From the cell containing the given text, extract its center point as (X, Y) coordinate. 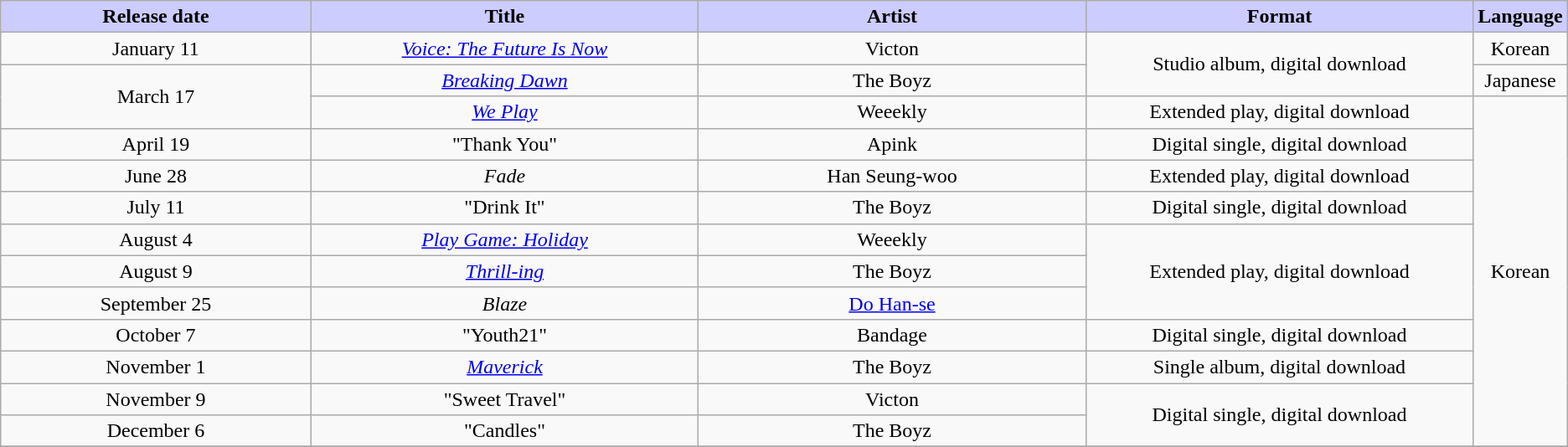
"Drink It" (504, 208)
Voice: The Future Is Now (504, 49)
Thrill-ing (504, 271)
March 17 (156, 96)
Apink (892, 144)
Single album, digital download (1280, 367)
Maverick (504, 367)
"Youth21" (504, 335)
October 7 (156, 335)
Breaking Dawn (504, 80)
Play Game: Holiday (504, 239)
Language (1520, 17)
Release date (156, 17)
Han Seung-woo (892, 176)
December 6 (156, 431)
We Play (504, 112)
August 4 (156, 239)
April 19 (156, 144)
Do Han-se (892, 303)
November 1 (156, 367)
July 11 (156, 208)
January 11 (156, 49)
"Thank You" (504, 144)
November 9 (156, 399)
Title (504, 17)
Bandage (892, 335)
September 25 (156, 303)
Format (1280, 17)
Japanese (1520, 80)
Studio album, digital download (1280, 64)
Blaze (504, 303)
"Candles" (504, 431)
"Sweet Travel" (504, 399)
Fade (504, 176)
Artist (892, 17)
August 9 (156, 271)
June 28 (156, 176)
